Provide the (x, y) coordinate of the cell's center where the given text is located.  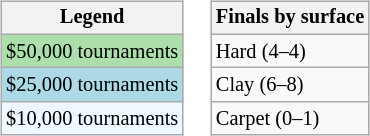
Hard (4–4) (290, 51)
Legend (92, 18)
$25,000 tournaments (92, 85)
Carpet (0–1) (290, 119)
$10,000 tournaments (92, 119)
Finals by surface (290, 18)
$50,000 tournaments (92, 51)
Clay (6–8) (290, 85)
